Scan for the cell matching the given text and deliver its [x, y] coordinate at center. 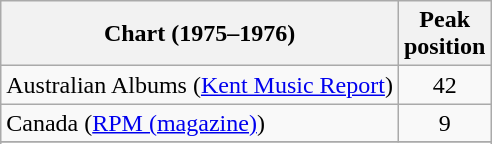
42 [444, 85]
Peakposition [444, 34]
Canada (RPM (magazine)) [200, 123]
Australian Albums (Kent Music Report) [200, 85]
Chart (1975–1976) [200, 34]
9 [444, 123]
